Determine the [X, Y] coordinate at the center of the cell enclosing the given text.  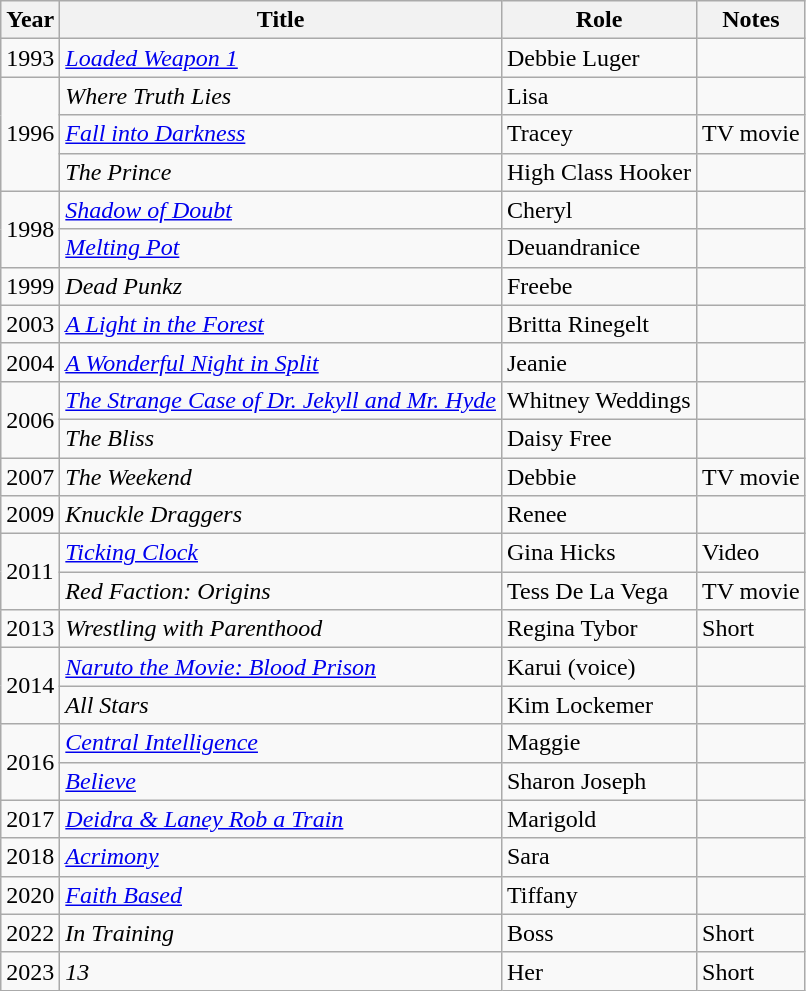
Loaded Weapon 1 [281, 58]
Title [281, 20]
Faith Based [281, 895]
Naruto the Movie: Blood Prison [281, 667]
Daisy Free [598, 438]
Tess De La Vega [598, 591]
1993 [30, 58]
Where Truth Lies [281, 96]
2011 [30, 572]
Her [598, 971]
Believe [281, 781]
Year [30, 20]
Ticking Clock [281, 553]
Sara [598, 857]
The Prince [281, 172]
Marigold [598, 819]
1998 [30, 229]
Wrestling with Parenthood [281, 629]
A Wonderful Night in Split [281, 362]
Karui (voice) [598, 667]
1996 [30, 134]
Boss [598, 933]
High Class Hooker [598, 172]
Renee [598, 515]
13 [281, 971]
A Light in the Forest [281, 324]
Lisa [598, 96]
Knuckle Draggers [281, 515]
Role [598, 20]
Whitney Weddings [598, 400]
The Bliss [281, 438]
2017 [30, 819]
2004 [30, 362]
2007 [30, 477]
Tiffany [598, 895]
2006 [30, 419]
2003 [30, 324]
2023 [30, 971]
2013 [30, 629]
All Stars [281, 705]
Dead Punkz [281, 286]
The Weekend [281, 477]
2014 [30, 686]
Notes [752, 20]
Kim Lockemer [598, 705]
Central Intelligence [281, 743]
2020 [30, 895]
Red Faction: Origins [281, 591]
Acrimony [281, 857]
2009 [30, 515]
Sharon Joseph [598, 781]
Maggie [598, 743]
2016 [30, 762]
1999 [30, 286]
Deuandranice [598, 248]
The Strange Case of Dr. Jekyll and Mr. Hyde [281, 400]
Gina Hicks [598, 553]
Video [752, 553]
Debbie Luger [598, 58]
Melting Pot [281, 248]
In Training [281, 933]
2018 [30, 857]
Fall into Darkness [281, 134]
Shadow of Doubt [281, 210]
Tracey [598, 134]
Britta Rinegelt [598, 324]
2022 [30, 933]
Cheryl [598, 210]
Freebe [598, 286]
Deidra & Laney Rob a Train [281, 819]
Debbie [598, 477]
Jeanie [598, 362]
Regina Tybor [598, 629]
